Capture the cell that displays the provided text and extract its (X, Y) central coordinate. 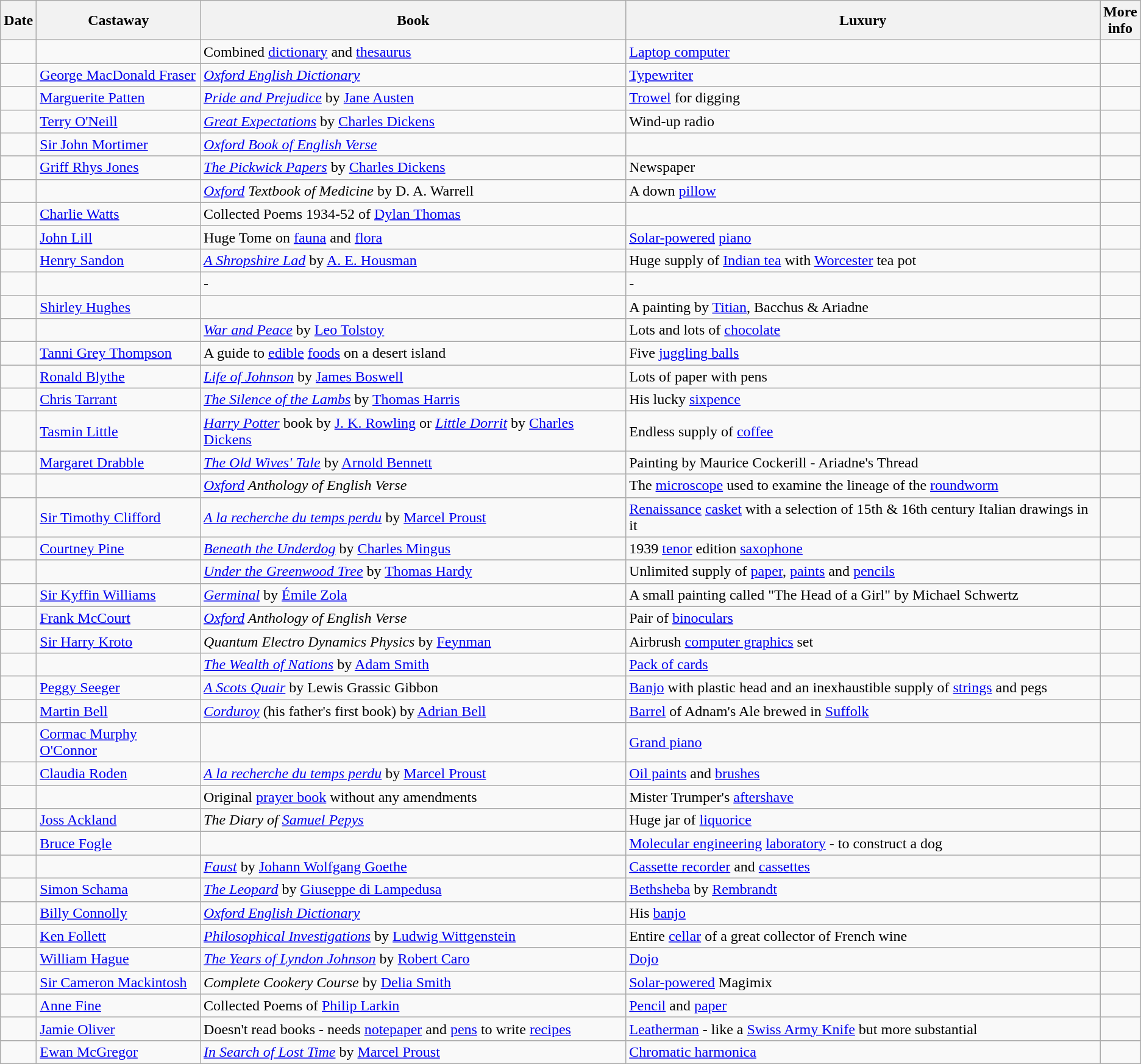
Germinal by Émile Zola (413, 595)
Combined dictionary and thesaurus (413, 52)
Huge jar of liquorice (863, 820)
The microscope used to examine the lineage of the roundworm (863, 486)
Solar-powered Magimix (863, 982)
A small painting called "The Head of a Girl" by Michael Schwertz (863, 595)
Huge Tome on fauna and flora (413, 237)
Lots and lots of chocolate (863, 330)
Huge supply of Indian tea with Worcester tea pot (863, 260)
The Silence of the Lambs by Thomas Harris (413, 400)
Sir Harry Kroto (118, 641)
The Pickwick Papers by Charles Dickens (413, 168)
Lots of paper with pens (863, 377)
Chromatic harmonica (863, 1052)
Marguerite Patten (118, 98)
Sir Timothy Clifford (118, 517)
A Shropshire Lad by A. E. Housman (413, 260)
Courtney Pine (118, 548)
Quantum Electro Dynamics Physics by Feynman (413, 641)
His banjo (863, 913)
Bruce Fogle (118, 843)
Cormac Murphy O'Connor (118, 742)
Trowel for digging (863, 98)
Sir Kyffin Williams (118, 595)
Doesn't read books - needs notepaper and pens to write recipes (413, 1029)
Bethsheba by Rembrandt (863, 890)
Laptop computer (863, 52)
Luxury (863, 21)
Oxford Textbook of Medicine by D. A. Warrell (413, 191)
Pride and Prejudice by Jane Austen (413, 98)
The Diary of Samuel Pepys (413, 820)
Original prayer book without any amendments (413, 797)
Simon Schama (118, 890)
Barrel of Adnam's Ale brewed in Suffolk (863, 711)
A Scots Quair by Lewis Grassic Gibbon (413, 687)
Airbrush computer graphics set (863, 641)
Beneath the Underdog by Charles Mingus (413, 548)
The Leopard by Giuseppe di Lampedusa (413, 890)
Henry Sandon (118, 260)
Pair of binoculars (863, 618)
Billy Connolly (118, 913)
Painting by Maurice Cockerill - Ariadne's Thread (863, 463)
1939 tenor edition saxophone (863, 548)
Griff Rhys Jones (118, 168)
Claudia Roden (118, 774)
A painting by Titian, Bacchus & Ariadne (863, 307)
Chris Tarrant (118, 400)
Leatherman - like a Swiss Army Knife but more substantial (863, 1029)
Cassette recorder and cassettes (863, 867)
Typewriter (863, 75)
Banjo with plastic head and an inexhaustible supply of strings and pegs (863, 687)
Unlimited supply of paper, paints and pencils (863, 572)
Molecular engineering laboratory - to construct a dog (863, 843)
The Years of Lyndon Johnson by Robert Caro (413, 959)
War and Peace by Leo Tolstoy (413, 330)
Pencil and paper (863, 1005)
Shirley Hughes (118, 307)
Oxford Book of English Verse (413, 144)
Book (413, 21)
Philosophical Investigations by Ludwig Wittgenstein (413, 936)
In Search of Lost Time by Marcel Proust (413, 1052)
Grand piano (863, 742)
Ewan McGregor (118, 1052)
Ken Follett (118, 936)
Mister Trumper's aftershave (863, 797)
Terry O'Neill (118, 121)
John Lill (118, 237)
Solar-powered piano (863, 237)
Corduroy (his father's first book) by Adrian Bell (413, 711)
Great Expectations by Charles Dickens (413, 121)
George MacDonald Fraser (118, 75)
Ronald Blythe (118, 377)
Anne Fine (118, 1005)
A guide to edible foods on a desert island (413, 353)
Collected Poems of Philip Larkin (413, 1005)
The Old Wives' Tale by Arnold Bennett (413, 463)
Charlie Watts (118, 214)
Margaret Drabble (118, 463)
Jamie Oliver (118, 1029)
Sir Cameron Mackintosh (118, 982)
Frank McCourt (118, 618)
Sir John Mortimer (118, 144)
Oil paints and brushes (863, 774)
Complete Cookery Course by Delia Smith (413, 982)
Martin Bell (118, 711)
Tasmin Little (118, 431)
Pack of cards (863, 664)
Moreinfo (1120, 21)
Five juggling balls (863, 353)
Peggy Seeger (118, 687)
Joss Ackland (118, 820)
The Wealth of Nations by Adam Smith (413, 664)
Wind-up radio (863, 121)
Under the Greenwood Tree by Thomas Hardy (413, 572)
William Hague (118, 959)
Tanni Grey Thompson (118, 353)
Renaissance casket with a selection of 15th & 16th century Italian drawings in it (863, 517)
Faust by Johann Wolfgang Goethe (413, 867)
Date (18, 21)
Life of Johnson by James Boswell (413, 377)
Castaway (118, 21)
Dojo (863, 959)
Endless supply of coffee (863, 431)
Collected Poems 1934-52 of Dylan Thomas (413, 214)
Newspaper (863, 168)
His lucky sixpence (863, 400)
A down pillow (863, 191)
Harry Potter book by J. K. Rowling or Little Dorrit by Charles Dickens (413, 431)
Entire cellar of a great collector of French wine (863, 936)
